Determine the (X, Y) coordinate at the center of the cell enclosing the given text.  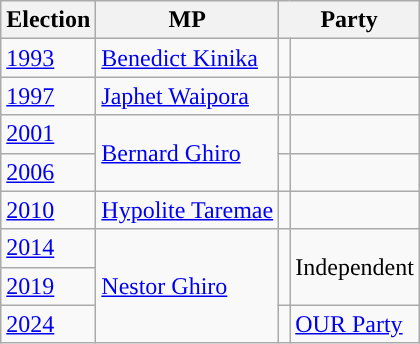
2014 (48, 248)
2010 (48, 210)
1993 (48, 58)
Hypolite Taremae (188, 210)
Benedict Kinika (188, 58)
Nestor Ghiro (188, 286)
2024 (48, 324)
Election (48, 20)
Independent (355, 267)
Party (350, 20)
2001 (48, 134)
2019 (48, 286)
Japhet Waipora (188, 96)
1997 (48, 96)
Bernard Ghiro (188, 153)
OUR Party (355, 324)
MP (188, 20)
2006 (48, 172)
